Extract the [X, Y] coordinate from the center of the cell holding the provided text.  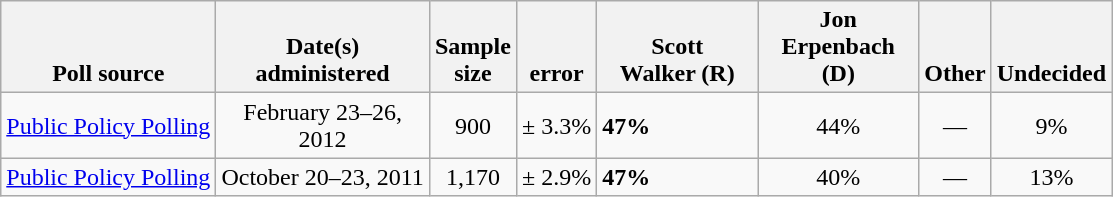
± 2.9% [556, 177]
Date(s)administered [323, 47]
Poll source [108, 47]
1,170 [472, 177]
9% [1051, 126]
13% [1051, 177]
± 3.3% [556, 126]
Samplesize [472, 47]
44% [838, 126]
Other [955, 47]
JonErpenbach (D) [838, 47]
October 20–23, 2011 [323, 177]
900 [472, 126]
February 23–26, 2012 [323, 126]
error [556, 47]
ScottWalker (R) [678, 47]
40% [838, 177]
Undecided [1051, 47]
